Return (x, y) of the center of cell containing provided text 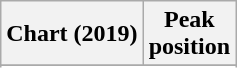
Chart (2019) (72, 34)
Peakposition (189, 34)
